Provide the [x, y] coordinate of the cell's center where the given text is located.  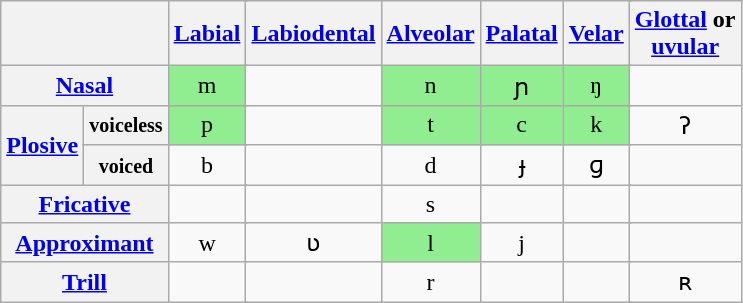
p [207, 125]
Palatal [522, 34]
ɲ [522, 86]
ŋ [596, 86]
Glottal or uvular [685, 34]
n [430, 86]
ʔ [685, 125]
b [207, 165]
Labiodental [314, 34]
w [207, 243]
j [522, 243]
Velar [596, 34]
d [430, 165]
Trill [84, 282]
ɡ [596, 165]
Nasal [84, 86]
k [596, 125]
voiceless [126, 125]
t [430, 125]
c [522, 125]
Fricative [84, 203]
s [430, 203]
Labial [207, 34]
m [207, 86]
Alveolar [430, 34]
ɟ [522, 165]
Plosive [42, 144]
l [430, 243]
Approximant [84, 243]
voiced [126, 165]
ʋ [314, 243]
ʀ [685, 282]
r [430, 282]
